Return [X, Y] of the center of cell containing provided text 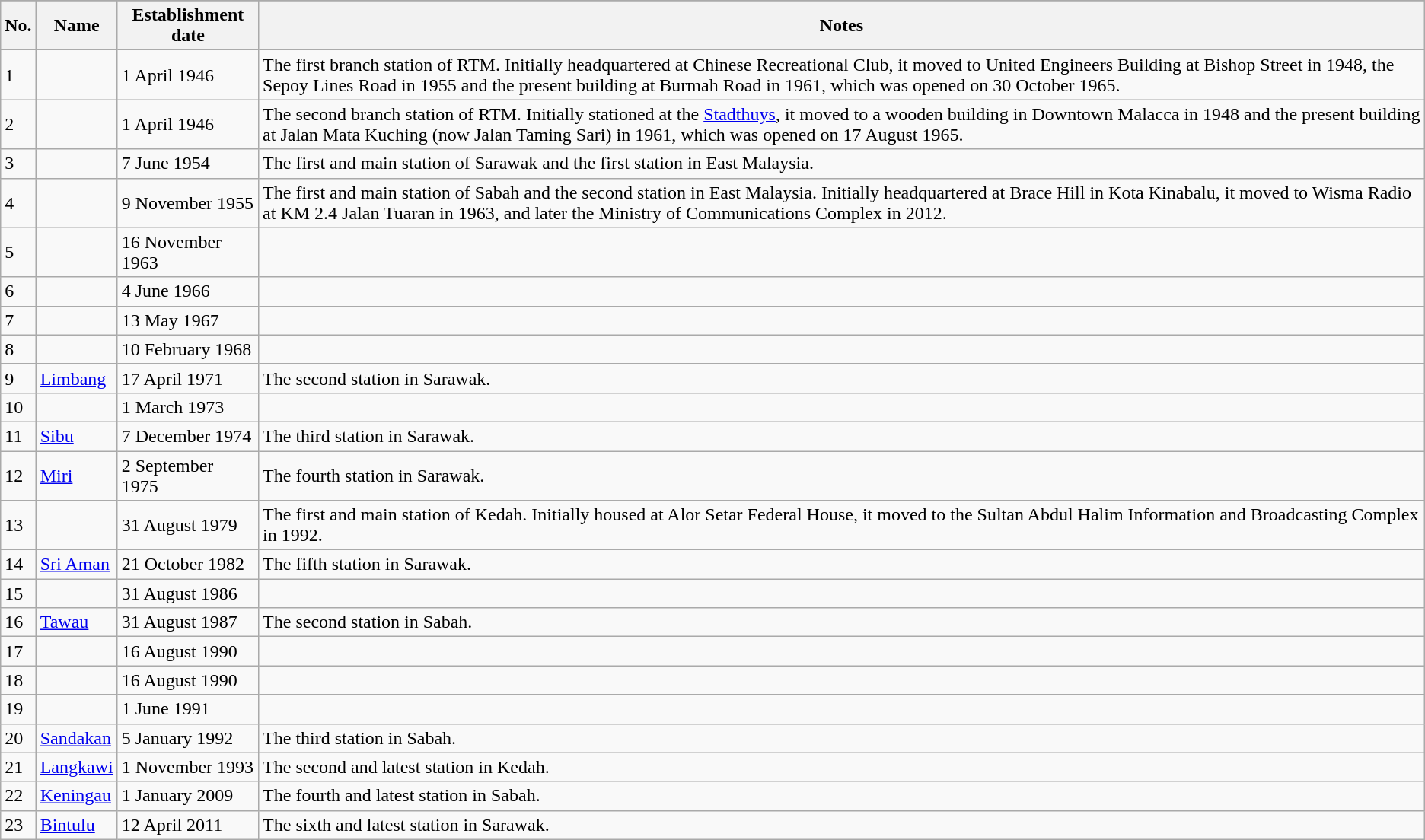
Langkawi [76, 767]
The first and main station of Sarawak and the first station in East Malaysia. [842, 164]
10 [18, 407]
21 October 1982 [187, 565]
1 June 1991 [187, 709]
13 May 1967 [187, 320]
5 [18, 253]
The second and latest station in Kedah. [842, 767]
17 April 1971 [187, 378]
The third station in Sarawak. [842, 436]
8 [18, 349]
16 [18, 622]
31 August 1979 [187, 525]
7 [18, 320]
19 [18, 709]
The fourth station in Sarawak. [842, 475]
The third station in Sabah. [842, 738]
2 September 1975 [187, 475]
10 February 1968 [187, 349]
The fifth station in Sarawak. [842, 565]
21 [18, 767]
4 [18, 202]
Sandakan [76, 738]
31 August 1987 [187, 622]
No. [18, 26]
9 [18, 378]
5 January 1992 [187, 738]
The sixth and latest station in Sarawak. [842, 825]
7 June 1954 [187, 164]
4 June 1966 [187, 291]
Notes [842, 26]
2 [18, 125]
12 [18, 475]
16 November 1963 [187, 253]
Sri Aman [76, 565]
Miri [76, 475]
Limbang [76, 378]
Keningau [76, 796]
1 January 2009 [187, 796]
18 [18, 680]
11 [18, 436]
Tawau [76, 622]
The fourth and latest station in Sabah. [842, 796]
The second station in Sarawak. [842, 378]
7 December 1974 [187, 436]
31 August 1986 [187, 593]
20 [18, 738]
Sibu [76, 436]
23 [18, 825]
9 November 1955 [187, 202]
13 [18, 525]
Bintulu [76, 825]
17 [18, 651]
Establishment date [187, 26]
The second station in Sabah. [842, 622]
6 [18, 291]
14 [18, 565]
1 [18, 75]
12 April 2011 [187, 825]
3 [18, 164]
1 March 1973 [187, 407]
22 [18, 796]
1 November 1993 [187, 767]
Name [76, 26]
15 [18, 593]
